For the text-containing cell, return its midpoint in [x, y] coordinate format. 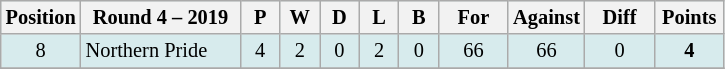
Against [546, 17]
Northern Pride [161, 51]
W [300, 17]
Round 4 – 2019 [161, 17]
For [474, 17]
Position [41, 17]
Points [689, 17]
D [340, 17]
B [419, 17]
Diff [620, 17]
8 [41, 51]
L [379, 17]
P [260, 17]
